Determine the [x, y] coordinate at the center of the cell enclosing the given text.  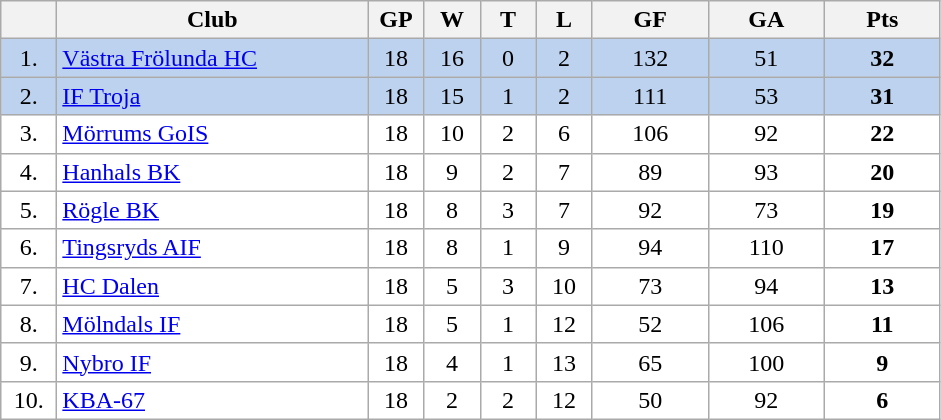
50 [650, 400]
Mörrums GoIS [212, 134]
110 [766, 248]
L [564, 20]
GF [650, 20]
17 [882, 248]
Tingsryds AIF [212, 248]
4 [452, 362]
3. [29, 134]
0 [508, 58]
IF Troja [212, 96]
51 [766, 58]
11 [882, 324]
HC Dalen [212, 286]
2. [29, 96]
Nybro IF [212, 362]
GA [766, 20]
Mölndals IF [212, 324]
Västra Frölunda HC [212, 58]
100 [766, 362]
52 [650, 324]
89 [650, 172]
Pts [882, 20]
15 [452, 96]
132 [650, 58]
31 [882, 96]
53 [766, 96]
1. [29, 58]
9. [29, 362]
Hanhals BK [212, 172]
4. [29, 172]
65 [650, 362]
10. [29, 400]
111 [650, 96]
5. [29, 210]
93 [766, 172]
32 [882, 58]
22 [882, 134]
7. [29, 286]
6. [29, 248]
16 [452, 58]
19 [882, 210]
Club [212, 20]
GP [396, 20]
8. [29, 324]
T [508, 20]
W [452, 20]
Rögle BK [212, 210]
KBA-67 [212, 400]
20 [882, 172]
